From the cell containing the given text, extract its center point as [X, Y] coordinate. 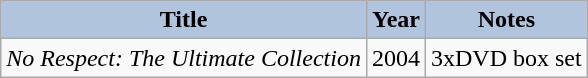
Notes [506, 20]
Title [184, 20]
No Respect: The Ultimate Collection [184, 58]
2004 [396, 58]
3xDVD box set [506, 58]
Year [396, 20]
